Identify which cell holds the provided text, then report its [x, y] central coordinate. 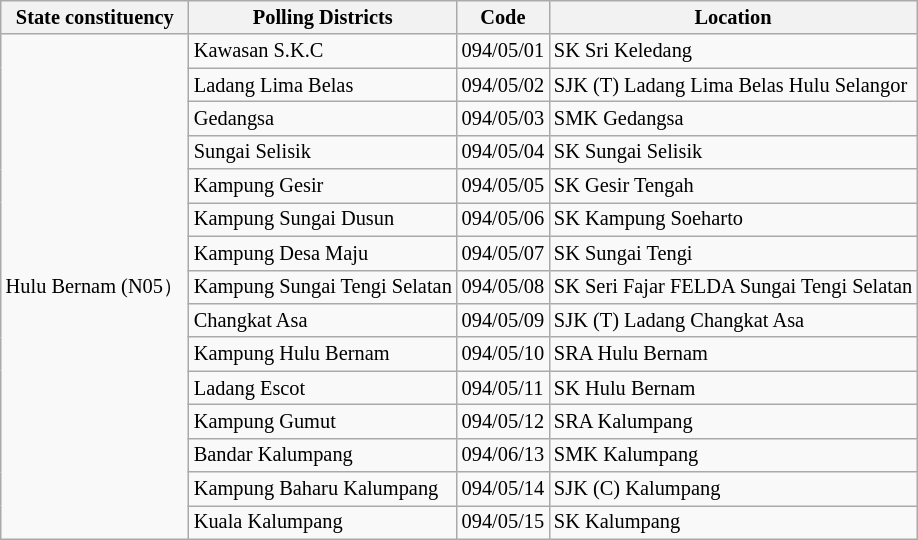
Kampung Sungai Dusun [323, 219]
094/05/08 [503, 287]
Kawasan S.K.C [323, 51]
Sungai Selisik [323, 152]
094/05/01 [503, 51]
094/05/15 [503, 522]
Code [503, 17]
094/05/03 [503, 118]
094/05/02 [503, 85]
State constituency [95, 17]
Kampung Desa Maju [323, 253]
094/05/10 [503, 354]
SK Hulu Bernam [733, 388]
SJK (T) Ladang Lima Belas Hulu Selangor [733, 85]
094/05/04 [503, 152]
Kampung Gumut [323, 421]
094/05/05 [503, 186]
Kampung Baharu Kalumpang [323, 489]
Ladang Lima Belas [323, 85]
SK Kalumpang [733, 522]
SK Sungai Selisik [733, 152]
Location [733, 17]
SK Sungai Tengi [733, 253]
SK Kampung Soeharto [733, 219]
094/05/09 [503, 320]
SRA Hulu Bernam [733, 354]
SRA Kalumpang [733, 421]
Hulu Bernam (N05） [95, 286]
094/05/14 [503, 489]
Kampung Hulu Bernam [323, 354]
Kampung Sungai Tengi Selatan [323, 287]
094/05/07 [503, 253]
SJK (C) Kalumpang [733, 489]
094/05/06 [503, 219]
SK Gesir Tengah [733, 186]
SK Seri Fajar FELDA Sungai Tengi Selatan [733, 287]
SMK Kalumpang [733, 455]
Kampung Gesir [323, 186]
Ladang Escot [323, 388]
094/06/13 [503, 455]
Changkat Asa [323, 320]
094/05/12 [503, 421]
Gedangsa [323, 118]
SK Sri Keledang [733, 51]
Kuala Kalumpang [323, 522]
Polling Districts [323, 17]
094/05/11 [503, 388]
Bandar Kalumpang [323, 455]
SJK (T) Ladang Changkat Asa [733, 320]
SMK Gedangsa [733, 118]
